Extract the (x, y) coordinate from the center of the cell holding the provided text.  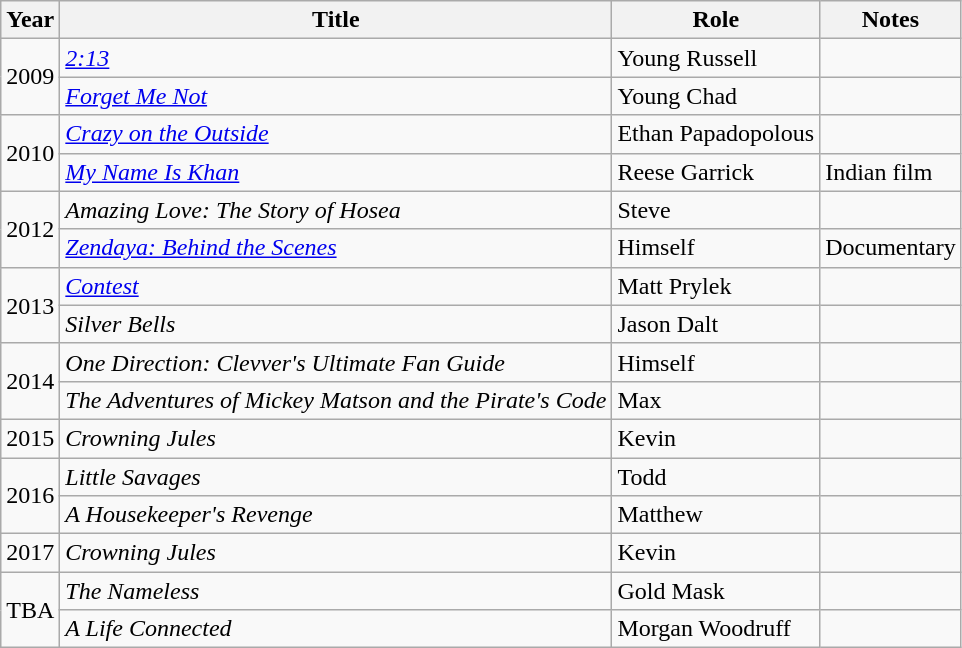
Jason Dalt (716, 324)
Indian film (891, 172)
My Name Is Khan (336, 172)
The Nameless (336, 591)
Notes (891, 20)
The Adventures of Mickey Matson and the Pirate's Code (336, 400)
Role (716, 20)
Forget Me Not (336, 96)
Morgan Woodruff (716, 629)
Amazing Love: The Story of Hosea (336, 210)
2013 (30, 305)
Gold Mask (716, 591)
One Direction: Clevver's Ultimate Fan Guide (336, 362)
Reese Garrick (716, 172)
Matt Prylek (716, 286)
Contest (336, 286)
Young Chad (716, 96)
A Housekeeper's Revenge (336, 515)
2017 (30, 553)
2010 (30, 153)
Documentary (891, 248)
Zendaya: Behind the Scenes (336, 248)
Crazy on the Outside (336, 134)
Silver Bells (336, 324)
Little Savages (336, 477)
Max (716, 400)
Matthew (716, 515)
Year (30, 20)
Title (336, 20)
A Life Connected (336, 629)
Ethan Papadopolous (716, 134)
2016 (30, 496)
2014 (30, 381)
2012 (30, 229)
Steve (716, 210)
TBA (30, 610)
Todd (716, 477)
2:13 (336, 58)
2009 (30, 77)
2015 (30, 438)
Young Russell (716, 58)
